Capture the cell that displays the provided text and extract its (x, y) central coordinate. 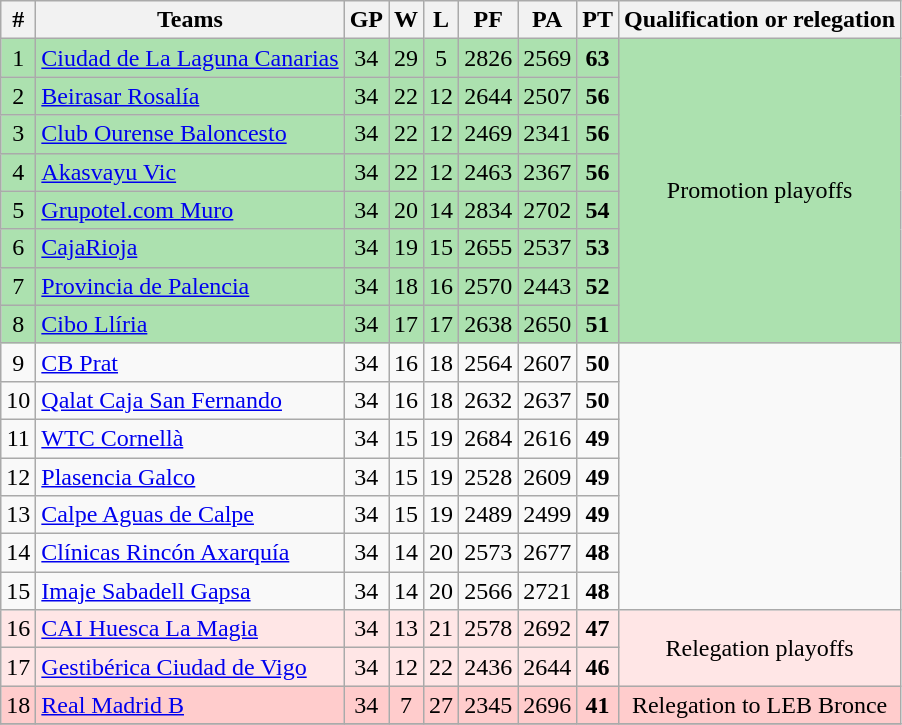
2463 (488, 172)
2341 (548, 134)
8 (18, 324)
41 (598, 705)
2537 (548, 248)
2499 (548, 515)
Ciudad de La Laguna Canarias (190, 58)
2443 (548, 286)
CB Prat (190, 362)
2655 (488, 248)
2834 (488, 210)
2573 (488, 553)
2507 (548, 96)
Gestibérica Ciudad de Vigo (190, 667)
53 (598, 248)
Club Ourense Baloncesto (190, 134)
2607 (548, 362)
2569 (548, 58)
PA (548, 20)
2566 (488, 591)
10 (18, 400)
2609 (548, 477)
Promotion playoffs (759, 191)
51 (598, 324)
Cibo Llíria (190, 324)
2721 (548, 591)
Akasvayu Vic (190, 172)
Relegation to LEB Bronce (759, 705)
Beirasar Rosalía (190, 96)
2367 (548, 172)
Grupotel.com Muro (190, 210)
4 (18, 172)
46 (598, 667)
2616 (548, 438)
2637 (548, 400)
2469 (488, 134)
2528 (488, 477)
2436 (488, 667)
2489 (488, 515)
21 (442, 629)
11 (18, 438)
Calpe Aguas de Calpe (190, 515)
1 (18, 58)
PT (598, 20)
PF (488, 20)
2826 (488, 58)
Relegation playoffs (759, 648)
63 (598, 58)
2570 (488, 286)
WTC Cornellà (190, 438)
2345 (488, 705)
CAI Huesca La Magia (190, 629)
Real Madrid B (190, 705)
2564 (488, 362)
2638 (488, 324)
29 (406, 58)
Plasencia Galco (190, 477)
2692 (548, 629)
CajaRioja (190, 248)
Clínicas Rincón Axarquía (190, 553)
Imaje Sabadell Gapsa (190, 591)
6 (18, 248)
2632 (488, 400)
47 (598, 629)
2677 (548, 553)
2650 (548, 324)
27 (442, 705)
2 (18, 96)
Teams (190, 20)
# (18, 20)
Qalat Caja San Fernando (190, 400)
3 (18, 134)
L (442, 20)
9 (18, 362)
2702 (548, 210)
W (406, 20)
52 (598, 286)
Provincia de Palencia (190, 286)
2684 (488, 438)
GP (366, 20)
2578 (488, 629)
Qualification or relegation (759, 20)
54 (598, 210)
2696 (548, 705)
